Search for the cell housing the specified text and yield its [X, Y] center coordinate. 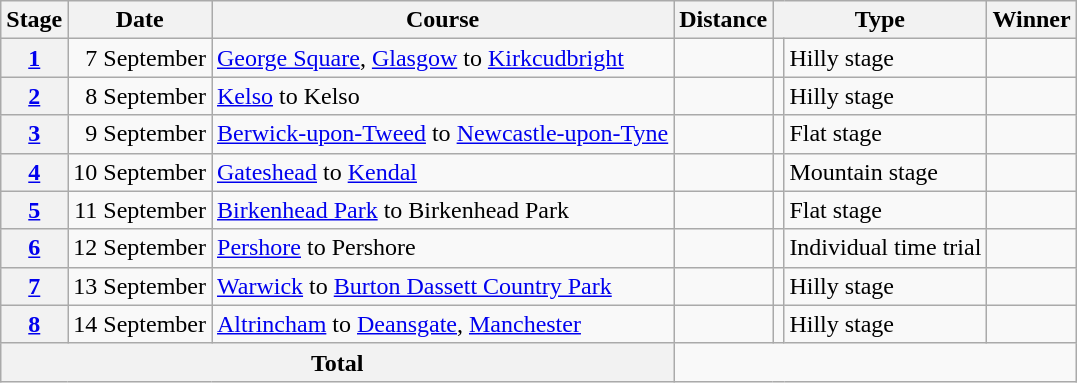
George Square, Glasgow to Kirkcudbright [443, 58]
Course [443, 20]
Birkenhead Park to Birkenhead Park [443, 210]
4 [34, 172]
Berwick-upon-Tweed to Newcastle-upon-Tyne [443, 134]
1 [34, 58]
3 [34, 134]
8 September [140, 96]
Type [880, 20]
7 September [140, 58]
13 September [140, 286]
Mountain stage [886, 172]
7 [34, 286]
Individual time trial [886, 248]
14 September [140, 324]
6 [34, 248]
9 September [140, 134]
Warwick to Burton Dassett Country Park [443, 286]
Date [140, 20]
11 September [140, 210]
Altrincham to Deansgate, Manchester [443, 324]
2 [34, 96]
Gateshead to Kendal [443, 172]
Total [338, 362]
10 September [140, 172]
Stage [34, 20]
5 [34, 210]
12 September [140, 248]
Distance [724, 20]
8 [34, 324]
Pershore to Pershore [443, 248]
Winner [1032, 20]
Kelso to Kelso [443, 96]
